Determine the [X, Y] coordinate at the center of the cell enclosing the given text.  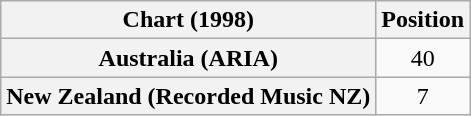
Chart (1998) [188, 20]
Position [423, 20]
Australia (ARIA) [188, 58]
40 [423, 58]
New Zealand (Recorded Music NZ) [188, 96]
7 [423, 96]
